Detect which cell encompasses the target text, then output its (x, y) center coordinate. 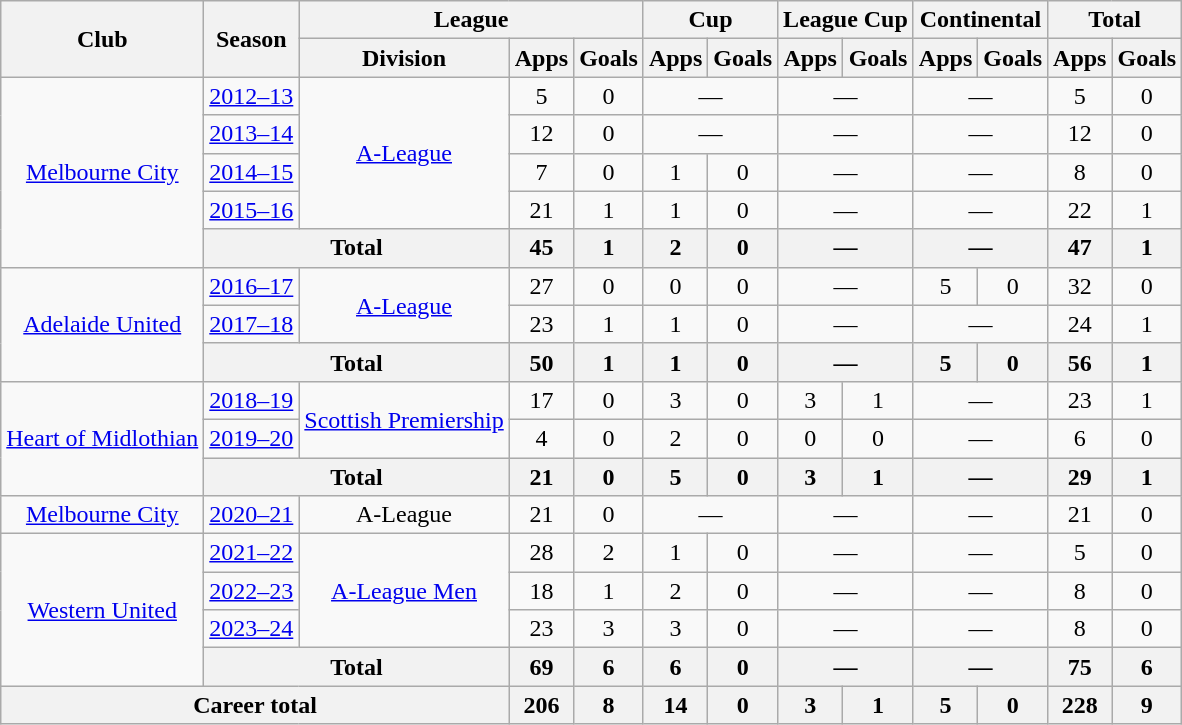
18 (541, 591)
Division (404, 58)
9 (1147, 705)
Season (252, 39)
2018–19 (252, 400)
14 (675, 705)
2012–13 (252, 96)
24 (1080, 324)
28 (541, 553)
Adelaide United (102, 324)
Heart of Midlothian (102, 438)
7 (541, 172)
2016–17 (252, 286)
228 (1080, 705)
2023–24 (252, 629)
22 (1080, 210)
50 (541, 362)
League (472, 20)
2021–22 (252, 553)
A-League Men (404, 591)
Scottish Premiership (404, 419)
45 (541, 248)
2015–16 (252, 210)
29 (1080, 477)
47 (1080, 248)
32 (1080, 286)
Continental (980, 20)
27 (541, 286)
2013–14 (252, 134)
Career total (255, 705)
2017–18 (252, 324)
56 (1080, 362)
75 (1080, 667)
206 (541, 705)
Western United (102, 610)
2020–21 (252, 515)
4 (541, 438)
2019–20 (252, 438)
League Cup (846, 20)
2014–15 (252, 172)
2022–23 (252, 591)
69 (541, 667)
17 (541, 400)
Club (102, 39)
Cup (710, 20)
